For the text-containing cell, return its midpoint in (X, Y) coordinate format. 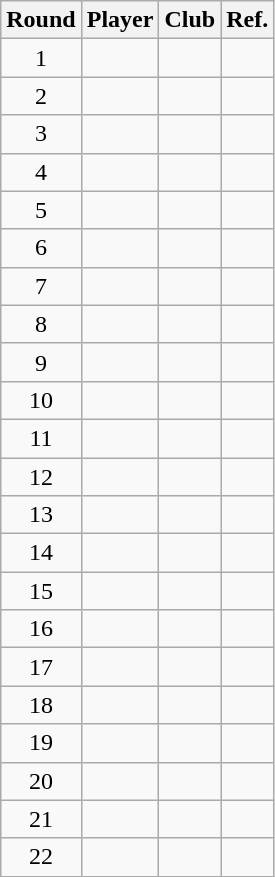
15 (41, 591)
12 (41, 477)
11 (41, 438)
10 (41, 400)
5 (41, 210)
19 (41, 743)
16 (41, 629)
14 (41, 553)
21 (41, 819)
20 (41, 781)
8 (41, 324)
Player (120, 20)
1 (41, 58)
17 (41, 667)
6 (41, 248)
4 (41, 172)
2 (41, 96)
22 (41, 857)
Ref. (248, 20)
3 (41, 134)
7 (41, 286)
13 (41, 515)
18 (41, 705)
Club (190, 20)
9 (41, 362)
Round (41, 20)
